From the cell containing the given text, extract its center point as [x, y] coordinate. 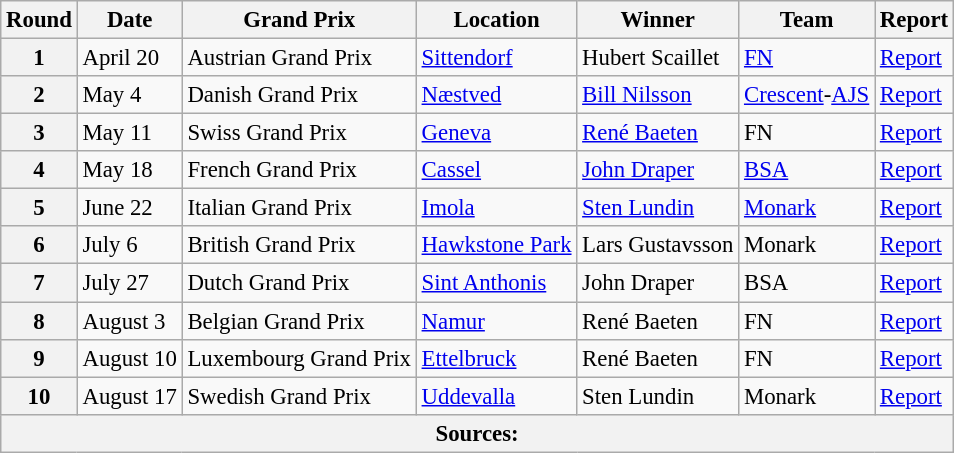
June 22 [130, 208]
8 [39, 321]
3 [39, 133]
British Grand Prix [299, 245]
May 11 [130, 133]
Ettelbruck [496, 358]
Hubert Scaillet [658, 58]
Sint Anthonis [496, 283]
Dutch Grand Prix [299, 283]
Swiss Grand Prix [299, 133]
7 [39, 283]
Luxembourg Grand Prix [299, 358]
1 [39, 58]
Namur [496, 321]
Cassel [496, 170]
Bill Nilsson [658, 95]
Round [39, 20]
April 20 [130, 58]
July 6 [130, 245]
August 17 [130, 396]
Winner [658, 20]
Geneva [496, 133]
2 [39, 95]
Næstved [496, 95]
May 4 [130, 95]
Imola [496, 208]
May 18 [130, 170]
Sittendorf [496, 58]
August 3 [130, 321]
10 [39, 396]
6 [39, 245]
5 [39, 208]
Date [130, 20]
Swedish Grand Prix [299, 396]
Crescent-AJS [807, 95]
Lars Gustavsson [658, 245]
August 10 [130, 358]
Uddevalla [496, 396]
Team [807, 20]
4 [39, 170]
Location [496, 20]
Hawkstone Park [496, 245]
Danish Grand Prix [299, 95]
9 [39, 358]
July 27 [130, 283]
Belgian Grand Prix [299, 321]
Sources: [478, 433]
Austrian Grand Prix [299, 58]
French Grand Prix [299, 170]
Grand Prix [299, 20]
Italian Grand Prix [299, 208]
